Find where the given text appears and provide that cell's center as [x, y] coordinate. 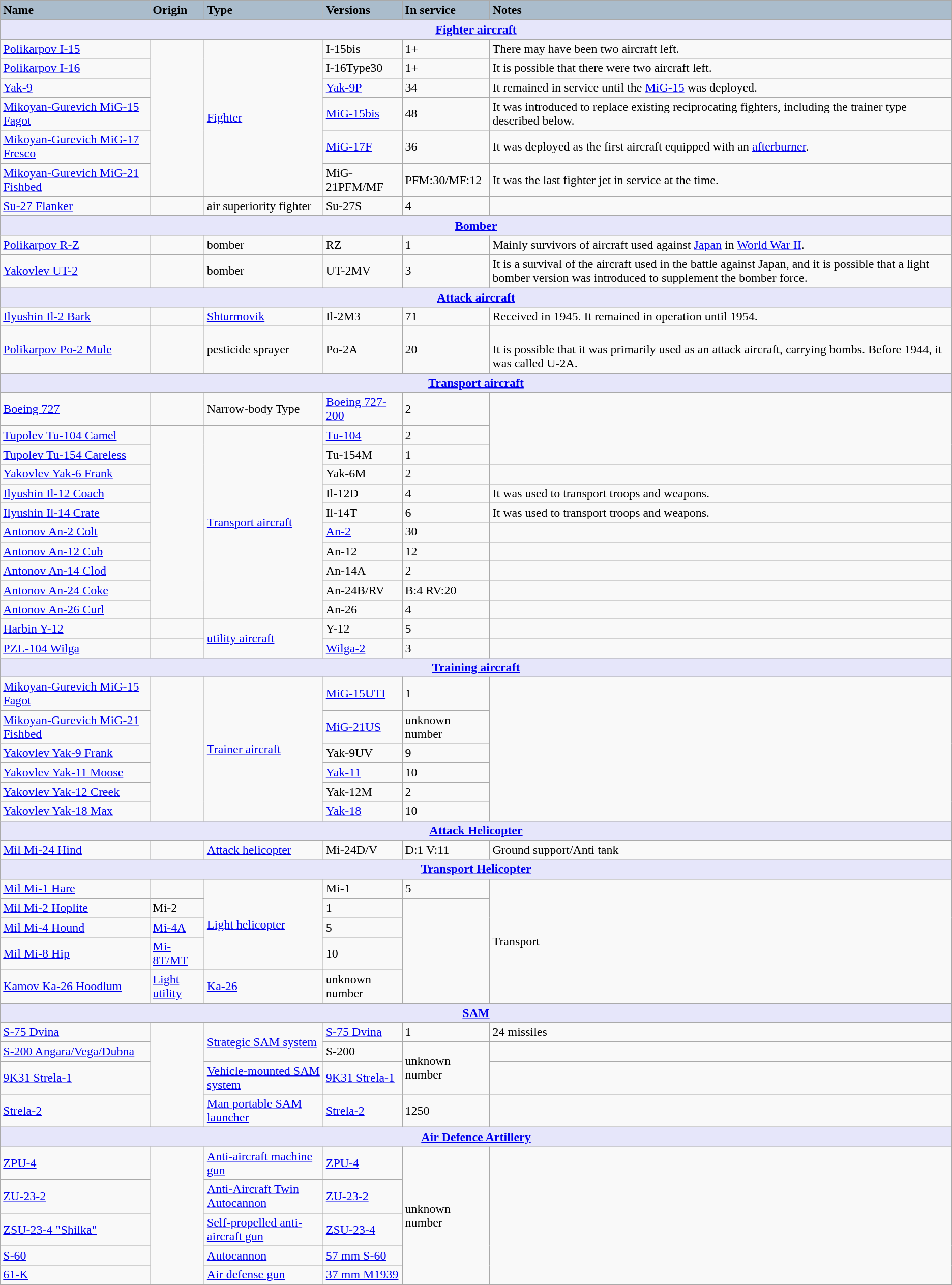
It was introduced to replace existing reciprocating fighters, including the trainer type described below. [721, 114]
Mi-1 [363, 888]
Kamov Ka-26 Hoodlum [75, 987]
Mi-24D/V [363, 850]
30 [446, 532]
Antonov An-24 Coke [75, 590]
Versions [363, 10]
Polikarpov I-15 [75, 49]
Po-2A [363, 350]
Wilga-2 [363, 648]
Yak-11 [363, 772]
37 mm M1939 [363, 1275]
Strategic SAM system [263, 1042]
Mainly survivors of aircraft used against Japan in World War II. [721, 245]
71 [446, 317]
Autocannon [263, 1256]
SAM [476, 1012]
Antonov An-26 Curl [75, 609]
Tu-154M [363, 455]
MiG-15bis [363, 114]
Man portable SAM launcher [263, 1111]
Ilyushin Il-14 Crate [75, 513]
It was the last fighter jet in service at the time. [721, 180]
Tupolev Tu-154 Careless [75, 455]
Yakovlev Yak-9 Frank [75, 753]
Antonov An-2 Colt [75, 532]
Su-27 Flanker [75, 206]
Yakovlev Yak-6 Frank [75, 474]
It is possible that it was primarily used as an attack aircraft, carrying bombs. Before 1944, it was called U-2A. [721, 350]
Origin [177, 10]
9 [446, 753]
air superiority fighter [263, 206]
Yak-9P [363, 87]
Boeing 727-200 [363, 409]
Received in 1945. It remained in operation until 1954. [721, 317]
Air Defence Artillery [476, 1137]
Y-12 [363, 629]
Yak-12M [363, 792]
Polikarpov I-16 [75, 68]
Vehicle-mounted SAM system [263, 1078]
Anti-Aircraft Twin Autocannon [263, 1196]
PZL-104 Wilga [75, 648]
1250 [446, 1111]
12 [446, 551]
Ilyushin Il-12 Coach [75, 493]
Air defense gun [263, 1275]
ZSU-23-4 "Shilka" [75, 1230]
Ka-26 [263, 987]
Mil Mi-24 Hind [75, 850]
Self-propelled anti-aircraft gun [263, 1230]
Mi-2 [177, 908]
UT-2MV [363, 271]
RZ [363, 245]
Yakovlev Yak-18 Max [75, 811]
Antonov An-12 Cub [75, 551]
Polikarpov Po-2 Mule [75, 350]
Light helicopter [263, 924]
Yak-9UV [363, 753]
Shturmovik [263, 317]
utility aircraft [263, 638]
6 [446, 513]
D:1 V:11 [446, 850]
Trainer aircraft [263, 749]
I-16Type30 [363, 68]
S-60 [75, 1256]
Mi-8T/MT [177, 953]
Yak-18 [363, 811]
Ilyushin Il-2 Bark [75, 317]
In service [446, 10]
MiG-17F [363, 146]
MiG-21US [363, 727]
Polikarpov R-Z [75, 245]
Tupolev Tu-104 Camel [75, 435]
Il-12D [363, 493]
Mil Mi-8 Hip [75, 953]
48 [446, 114]
B:4 RV:20 [446, 590]
Yak-9 [75, 87]
Ground support/Anti tank [721, 850]
Light utility [177, 987]
pesticide sprayer [263, 350]
Tu-104 [363, 435]
Attack Helicopter [476, 830]
Anti-aircraft machine gun [263, 1163]
20 [446, 350]
Yakovlev UT-2 [75, 271]
It was deployed as the first aircraft equipped with an afterburner. [721, 146]
An-14A [363, 571]
Mil Mi-2 Hoplite [75, 908]
Il-14T [363, 513]
An-26 [363, 609]
Mikoyan-Gurevich MiG-17 Fresco [75, 146]
Il-2M3 [363, 317]
Yakovlev Yak-12 Creek [75, 792]
An-12 [363, 551]
There may have been two aircraft left. [721, 49]
MiG-21PFM/MF [363, 180]
57 mm S-60 [363, 1256]
Attack aircraft [476, 297]
S-200 Angara/Vega/Dubna [75, 1052]
Training aircraft [476, 668]
Su-27S [363, 206]
Name [75, 10]
Mil Mi-1 Hare [75, 888]
Transport [721, 941]
ZSU-23-4 [363, 1230]
Yak-6M [363, 474]
Mi-4A [177, 927]
An-24B/RV [363, 590]
I-15bis [363, 49]
24 missiles [721, 1032]
It is possible that there were two aircraft left. [721, 68]
61-K [75, 1275]
Notes [721, 10]
S-200 [363, 1052]
MiG-15UTI [363, 694]
Mil Mi-4 Hound [75, 927]
Type [263, 10]
Transport Helicopter [476, 869]
Narrow-body Type [263, 409]
PFM:30/MF:12 [446, 180]
Fighter [263, 118]
Harbin Y-12 [75, 629]
Attack helicopter [263, 850]
36 [446, 146]
Boeing 727 [75, 409]
34 [446, 87]
Fighter aircraft [476, 29]
An-2 [363, 532]
Yakovlev Yak-11 Moose [75, 772]
Antonov An-14 Clod [75, 571]
Bomber [476, 225]
It remained in service until the MiG-15 was deployed. [721, 87]
